Locate the cell with the specified text and output its [X, Y] center coordinate. 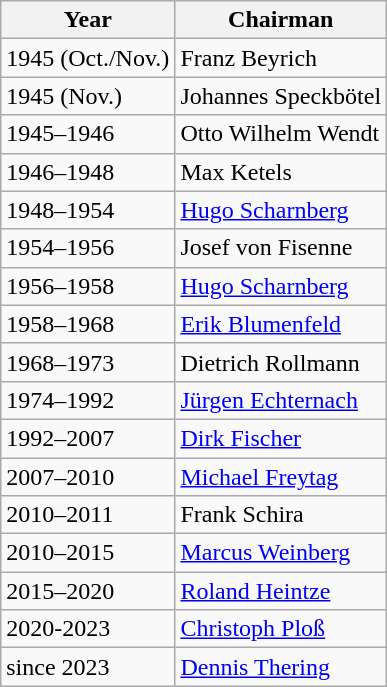
since 2023 [88, 667]
1956–1958 [88, 286]
1958–1968 [88, 324]
1968–1973 [88, 362]
Michael Freytag [281, 477]
1945 (Nov.) [88, 96]
2015–2020 [88, 591]
1945 (Oct./Nov.) [88, 58]
1992–2007 [88, 438]
Dietrich Rollmann [281, 362]
Roland Heintze [281, 591]
Max Ketels [281, 172]
Frank Schira [281, 515]
1945–1946 [88, 134]
1948–1954 [88, 210]
1946–1948 [88, 172]
Johannes Speckbötel [281, 96]
2020-2023 [88, 629]
Josef von Fisenne [281, 248]
2007–2010 [88, 477]
Dirk Fischer [281, 438]
Jürgen Echternach [281, 400]
Christoph Ploß [281, 629]
1954–1956 [88, 248]
Marcus Weinberg [281, 553]
2010–2015 [88, 553]
Erik Blumenfeld [281, 324]
Otto Wilhelm Wendt [281, 134]
Dennis Thering [281, 667]
Chairman [281, 20]
Franz Beyrich [281, 58]
2010–2011 [88, 515]
1974–1992 [88, 400]
Year [88, 20]
